Locate the cell with the specified text and output its (X, Y) center coordinate. 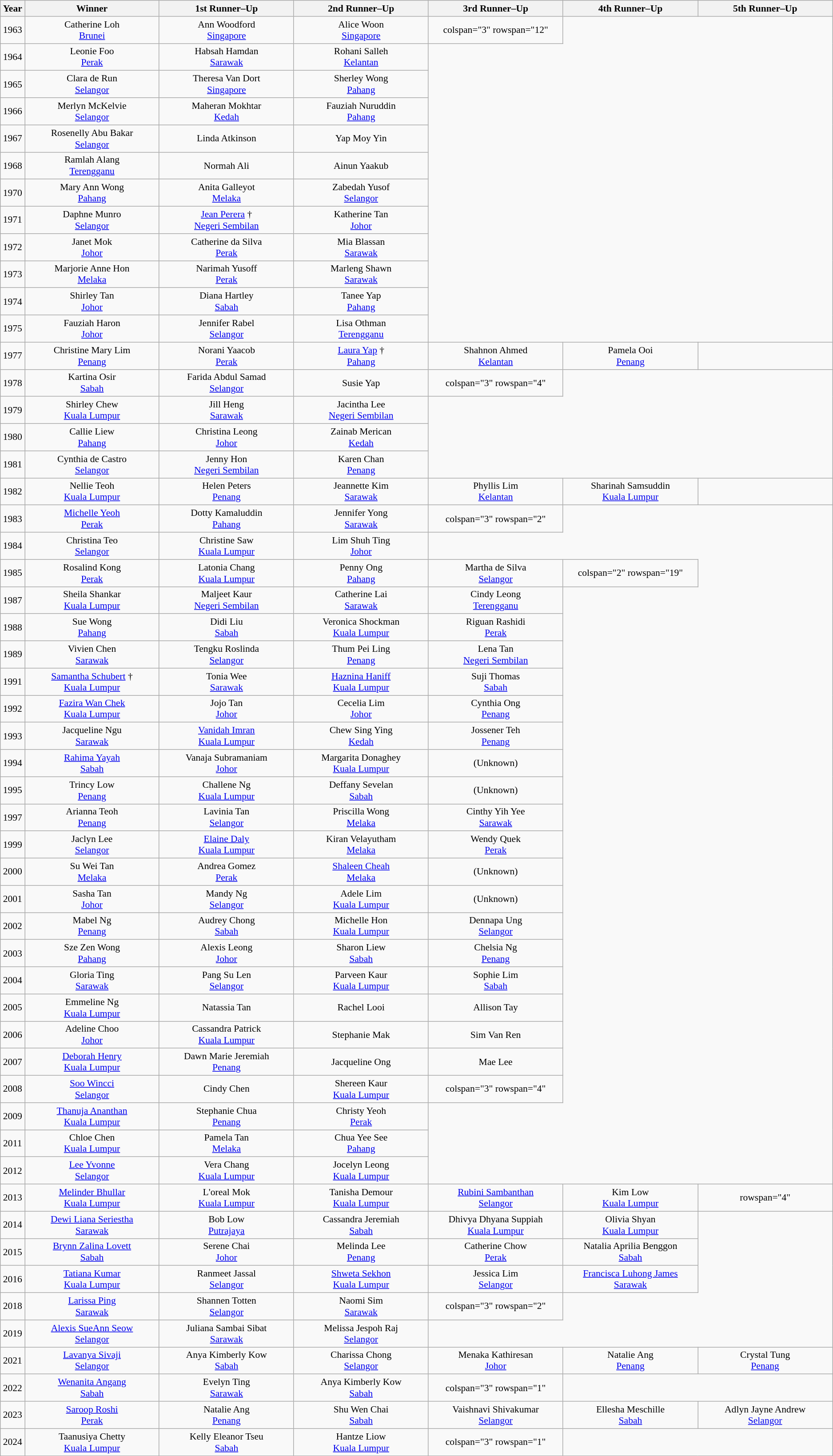
Sasha TanJohor (92, 899)
Vanidah ImranKuala Lumpur (227, 736)
1973 (12, 275)
2016 (12, 1280)
Trincy LowPenang (92, 790)
1977 (12, 355)
Maljeet KaurNegeri Sembilan (227, 600)
Mae Lee (496, 1062)
Nellie TeohKuala Lumpur (92, 491)
Habsah HamdanSarawak (227, 57)
Crystal TungPenang (765, 1360)
Ranmeet JassalSelangor (227, 1280)
2nd Runner–Up (361, 8)
Sze Zen WongPahang (92, 953)
Dotty KamaluddinPahang (227, 519)
Callie LiewPahang (92, 437)
Phyllis LimKelantan (496, 491)
Rosenelly Abu BakarSelangor (92, 139)
Elaine DalyKuala Lumpur (227, 845)
Norani YaacobPerak (227, 355)
Theresa Van DortSingapore (227, 84)
2022 (12, 1388)
Tengku RoslindaSelangor (227, 655)
Cindy LeongTerengganu (496, 600)
1965 (12, 84)
Michelle YeohPerak (92, 519)
Evelyn TingSarawak (227, 1388)
Kim LowKuala Lumpur (630, 1198)
Fauziah NuruddinPahang (361, 111)
Lisa OthmanTerengganu (361, 329)
Shirley ChewKuala Lumpur (92, 411)
Melinda LeePenang (361, 1252)
Alexis SueAnn SeowSelangor (92, 1334)
Dewi Liana SeriesthaSarawak (92, 1225)
Sophie LimSabah (496, 980)
Samantha Schubert †Kuala Lumpur (92, 682)
1987 (12, 600)
2014 (12, 1225)
colspan="3" rowspan="12" (496, 30)
Lavanya SivajiSelangor (92, 1360)
Jenny HonNegeri Sembilan (227, 465)
1975 (12, 329)
Tanee YapPahang (361, 301)
Jacintha LeeNegeri Sembilan (361, 411)
Jojo TanJohor (227, 709)
Pamela TanMelaka (227, 1144)
Helen PetersPenang (227, 491)
Kiran VelayuthamMelaka (361, 845)
L'oreal MokKuala Lumpur (227, 1198)
2005 (12, 1008)
2008 (12, 1089)
2024 (12, 1442)
Lena TanNegeri Sembilan (496, 655)
1992 (12, 709)
Brynn Zalina LovettSabah (92, 1252)
Rosalind KongPerak (92, 573)
colspan="2" rowspan="19" (630, 573)
2001 (12, 899)
2019 (12, 1334)
Chloe ChenKuala Lumpur (92, 1144)
Alexis LeongJohor (227, 953)
Narimah YusoffPerak (227, 275)
Saroop RoshiPerak (92, 1415)
1997 (12, 818)
Charissa ChongSelangor (361, 1360)
Karen ChanPenang (361, 465)
Tanisha DemourKuala Lumpur (361, 1198)
Olivia ShyanKuala Lumpur (630, 1225)
Farida Abdul SamadSelangor (227, 383)
Serene ChaiJohor (227, 1252)
Vanaja SubramaniamJohor (227, 763)
Tonia WeeSarawak (227, 682)
Ann WoodfordSingapore (227, 30)
Natalia Aprilia BenggonSabah (630, 1252)
2004 (12, 980)
Ramlah AlangTerengganu (92, 165)
Margarita DonagheyKuala Lumpur (361, 763)
rowspan="4" (765, 1198)
Stephanie ChuaPenang (227, 1116)
Priscilla WongMelaka (361, 818)
1980 (12, 437)
Christina TeoSelangor (92, 546)
Parveen KaurKuala Lumpur (361, 980)
Zabedah YusofSelangor (361, 193)
Lavinia TanSelangor (227, 818)
Jennifer RabelSelangor (227, 329)
Chua Yee SeePahang (361, 1144)
Dawn Marie JeremiahPenang (227, 1062)
Daphne MunroSelangor (92, 220)
1967 (12, 139)
Menaka KathiresanJohor (496, 1360)
Suji ThomasSabah (496, 682)
Normah Ali (227, 165)
1964 (12, 57)
Year (12, 8)
Mabel NgPenang (92, 926)
Naomi SimSarawak (361, 1306)
Wendy QuekPerak (496, 845)
Challene NgKuala Lumpur (227, 790)
Emmeline NgKuala Lumpur (92, 1008)
Sim Van Ren (496, 1034)
Melissa Jespoh RajSelangor (361, 1334)
Jeannette KimSarawak (361, 491)
Catherine ChowPerak (496, 1252)
Maheran MokhtarKedah (227, 111)
Susie Yap (361, 383)
Vaishnavi ShivakumarSelangor (496, 1415)
1974 (12, 301)
1995 (12, 790)
5th Runner–Up (765, 8)
Adeline ChooJohor (92, 1034)
2003 (12, 953)
Penny OngPahang (361, 573)
Taanusiya ChettyKuala Lumpur (92, 1442)
2006 (12, 1034)
Kartina OsirSabah (92, 383)
Catherine da SilvaPerak (227, 247)
Christina LeongJohor (227, 437)
2012 (12, 1170)
Shannen TottenSelangor (227, 1306)
Bob LowPutrajaya (227, 1225)
Cassandra PatrickKuala Lumpur (227, 1034)
1970 (12, 193)
Wenanita AngangSabah (92, 1388)
2023 (12, 1415)
Thanuja AnanthanKuala Lumpur (92, 1116)
Jennifer YongSarawak (361, 519)
Cecelia LimJohor (361, 709)
1st Runner–Up (227, 8)
Andrea GomezPerak (227, 872)
1966 (12, 111)
1978 (12, 383)
Katherine TanJohor (361, 220)
Arianna TeohPenang (92, 818)
1982 (12, 491)
Rachel Looi (361, 1008)
Zainab MericanKedah (361, 437)
Didi LiuSabah (227, 627)
Winner (92, 8)
Jessica LimSelangor (496, 1280)
Natassia Tan (227, 1008)
1991 (12, 682)
Thum Pei LingPenang (361, 655)
Rahima YayahSabah (92, 763)
Fazira Wan ChekKuala Lumpur (92, 709)
1963 (12, 30)
Ellesha MeschilleSabah (630, 1415)
Sue WongPahang (92, 627)
1972 (12, 247)
Martha de SilvaSelangor (496, 573)
Juliana Sambai SibatSarawak (227, 1334)
Ainun Yaakub (361, 165)
Tatiana KumarKuala Lumpur (92, 1280)
Shweta SekhonKuala Lumpur (361, 1280)
2000 (12, 872)
Christy YeohPerak (361, 1116)
Mary Ann WongPahang (92, 193)
Jossener TehPenang (496, 736)
Deffany SevelanSabah (361, 790)
Vera ChangKuala Lumpur (227, 1170)
Melinder BhullarKuala Lumpur (92, 1198)
Pamela OoiPenang (630, 355)
2002 (12, 926)
4th Runner–Up (630, 8)
Veronica ShockmanKuala Lumpur (361, 627)
Soo WincciSelangor (92, 1089)
Alice WoonSingapore (361, 30)
Merlyn McKelvieSelangor (92, 111)
2011 (12, 1144)
Adlyn Jayne AndrewSelangor (765, 1415)
Sharon LiewSabah (361, 953)
Allison Tay (496, 1008)
1983 (12, 519)
Christine SawKuala Lumpur (227, 546)
Stephanie Mak (361, 1034)
Su Wei TanMelaka (92, 872)
Cindy Chen (227, 1089)
Linda Atkinson (227, 139)
1979 (12, 411)
2009 (12, 1116)
Shirley TanJohor (92, 301)
Adele LimKuala Lumpur (361, 899)
Cynthia OngPenang (496, 709)
1989 (12, 655)
Shaleen CheahMelaka (361, 872)
1971 (12, 220)
Diana HartleySabah (227, 301)
1988 (12, 627)
1993 (12, 736)
Francisca Luhong JamesSarawak (630, 1280)
Jean Perera †Negeri Sembilan (227, 220)
Sharinah SamsuddinKuala Lumpur (630, 491)
Larissa PingSarawak (92, 1306)
Marjorie Anne HonMelaka (92, 275)
Yap Moy Yin (361, 139)
1981 (12, 465)
2007 (12, 1062)
Clara de RunSelangor (92, 84)
Latonia ChangKuala Lumpur (227, 573)
Shahnon AhmedKelantan (496, 355)
Anita GalleyotMelaka (227, 193)
Leonie FooPerak (92, 57)
Dhivya Dhyana SuppiahKuala Lumpur (496, 1225)
Mia BlassanSarawak (361, 247)
1985 (12, 573)
Shereen KaurKuala Lumpur (361, 1089)
Rubini SambanthanSelangor (496, 1198)
Hantze LiowKuala Lumpur (361, 1442)
Catherine LaiSarawak (361, 600)
Jill HengSarawak (227, 411)
Jacqueline NguSarawak (92, 736)
Jaclyn LeeSelangor (92, 845)
3rd Runner–Up (496, 8)
2015 (12, 1252)
Gloria TingSarawak (92, 980)
Kelly Eleanor TseuSabah (227, 1442)
Mandy NgSelangor (227, 899)
Marleng ShawnSarawak (361, 275)
Janet MokJohor (92, 247)
Vivien ChenSarawak (92, 655)
Cassandra JeremiahSabah (361, 1225)
1984 (12, 546)
1994 (12, 763)
Cinthy Yih YeeSarawak (496, 818)
Christine Mary LimPenang (92, 355)
Sherley WongPahang (361, 84)
Rohani SallehKelantan (361, 57)
1968 (12, 165)
Cynthia de CastroSelangor (92, 465)
Laura Yap †Pahang (361, 355)
Chew Sing YingKedah (361, 736)
2013 (12, 1198)
Haznina HaniffKuala Lumpur (361, 682)
Jocelyn LeongKuala Lumpur (361, 1170)
Shu Wen ChaiSabah (361, 1415)
Lim Shuh TingJohor (361, 546)
Chelsia NgPenang (496, 953)
Deborah HenryKuala Lumpur (92, 1062)
Michelle HonKuala Lumpur (361, 926)
Lee YvonneSelangor (92, 1170)
Dennapa UngSelangor (496, 926)
2021 (12, 1360)
2018 (12, 1306)
Fauziah HaronJohor (92, 329)
Catherine LohBrunei (92, 30)
Pang Su LenSelangor (227, 980)
Audrey ChongSabah (227, 926)
Riguan RashidiPerak (496, 627)
1999 (12, 845)
Jacqueline Ong (361, 1062)
Sheila ShankarKuala Lumpur (92, 600)
